Scan for the cell matching the given text and deliver its [x, y] coordinate at center. 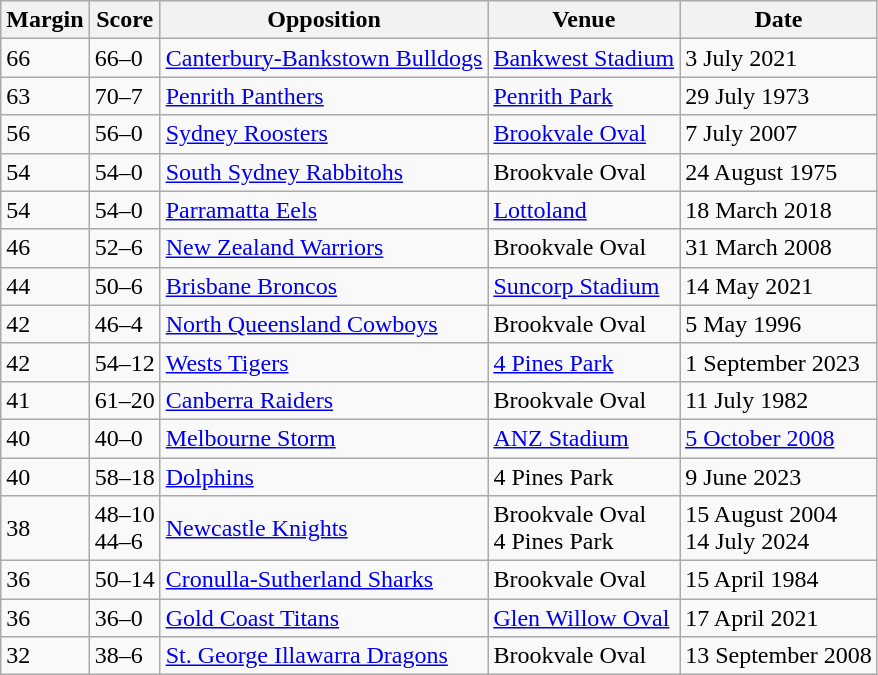
Date [779, 20]
South Sydney Rabbitohs [324, 172]
3 July 2021 [779, 58]
Gold Coast Titans [324, 618]
36–0 [124, 618]
52–6 [124, 248]
Penrith Panthers [324, 96]
31 March 2008 [779, 248]
North Queensland Cowboys [324, 324]
Venue [584, 20]
Canberra Raiders [324, 400]
17 April 2021 [779, 618]
24 August 1975 [779, 172]
63 [45, 96]
5 May 1996 [779, 324]
Bankwest Stadium [584, 58]
44 [45, 286]
7 July 2007 [779, 134]
46 [45, 248]
Brookvale Oval4 Pines Park [584, 528]
18 March 2018 [779, 210]
46–4 [124, 324]
Score [124, 20]
29 July 1973 [779, 96]
41 [45, 400]
61–20 [124, 400]
56 [45, 134]
Wests Tigers [324, 362]
15 April 1984 [779, 580]
St. George Illawarra Dragons [324, 656]
38–6 [124, 656]
48–1044–6 [124, 528]
40–0 [124, 438]
ANZ Stadium [584, 438]
54–12 [124, 362]
Newcastle Knights [324, 528]
58–18 [124, 477]
New Zealand Warriors [324, 248]
Melbourne Storm [324, 438]
Lottoland [584, 210]
11 July 1982 [779, 400]
70–7 [124, 96]
Suncorp Stadium [584, 286]
Brisbane Broncos [324, 286]
Margin [45, 20]
38 [45, 528]
66 [45, 58]
Opposition [324, 20]
56–0 [124, 134]
Cronulla-Sutherland Sharks [324, 580]
15 August 200414 July 2024 [779, 528]
50–6 [124, 286]
Canterbury-Bankstown Bulldogs [324, 58]
Dolphins [324, 477]
Parramatta Eels [324, 210]
14 May 2021 [779, 286]
13 September 2008 [779, 656]
Penrith Park [584, 96]
9 June 2023 [779, 477]
32 [45, 656]
66–0 [124, 58]
5 October 2008 [779, 438]
Glen Willow Oval [584, 618]
50–14 [124, 580]
Sydney Roosters [324, 134]
1 September 2023 [779, 362]
